Scan for the cell matching the given text and deliver its (X, Y) coordinate at center. 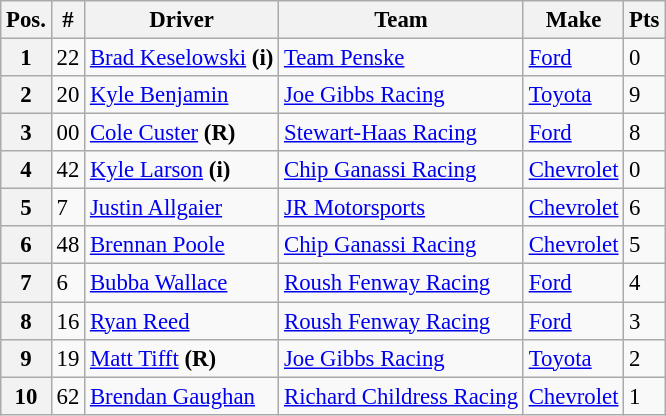
# (68, 20)
Ryan Reed (182, 321)
Driver (182, 20)
Bubba Wallace (182, 283)
10 (26, 396)
62 (68, 396)
42 (68, 170)
22 (68, 58)
16 (68, 321)
Brendan Gaughan (182, 396)
Pts (644, 20)
Kyle Larson (i) (182, 170)
48 (68, 245)
Justin Allgaier (182, 208)
Make (573, 20)
Matt Tifft (R) (182, 358)
Team (402, 20)
Pos. (26, 20)
Cole Custer (R) (182, 133)
00 (68, 133)
20 (68, 95)
Richard Childress Racing (402, 396)
Brad Keselowski (i) (182, 58)
Team Penske (402, 58)
19 (68, 358)
Brennan Poole (182, 245)
Kyle Benjamin (182, 95)
JR Motorsports (402, 208)
Stewart-Haas Racing (402, 133)
